Return [X, Y] of the center of cell containing provided text 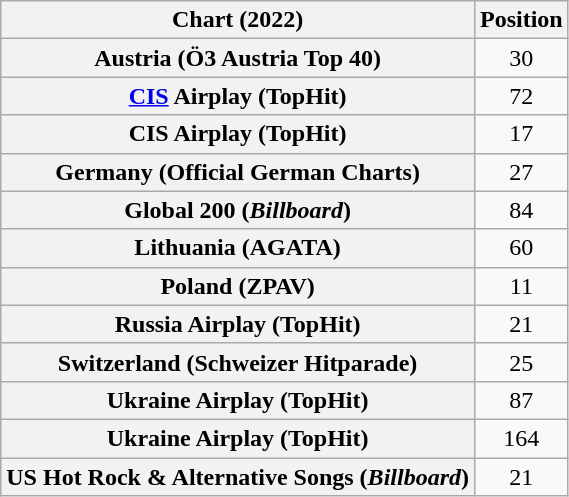
60 [521, 248]
30 [521, 58]
27 [521, 172]
Russia Airplay (TopHit) [238, 324]
84 [521, 210]
US Hot Rock & Alternative Songs (Billboard) [238, 477]
72 [521, 96]
Switzerland (Schweizer Hitparade) [238, 362]
11 [521, 286]
Poland (ZPAV) [238, 286]
87 [521, 400]
25 [521, 362]
Lithuania (AGATA) [238, 248]
164 [521, 438]
17 [521, 134]
Global 200 (Billboard) [238, 210]
Chart (2022) [238, 20]
Austria (Ö3 Austria Top 40) [238, 58]
Position [521, 20]
Germany (Official German Charts) [238, 172]
